For the text-containing cell, return its midpoint in (x, y) coordinate format. 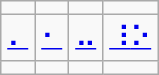
⠄ (18, 38)
⠸⠕ (130, 38)
⠂ (52, 38)
⠤ (86, 38)
